Find where the given text appears and provide that cell's center as [x, y] coordinate. 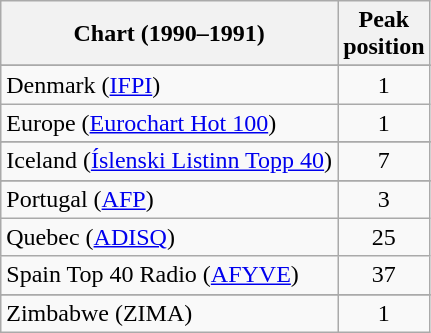
Europe (Eurochart Hot 100) [170, 123]
Iceland (Íslenski Listinn Topp 40) [170, 161]
25 [384, 237]
Chart (1990–1991) [170, 34]
3 [384, 199]
Quebec (ADISQ) [170, 237]
37 [384, 275]
Portugal (AFP) [170, 199]
Spain Top 40 Radio (AFYVE) [170, 275]
Peakposition [384, 34]
Denmark (IFPI) [170, 85]
Zimbabwe (ZIMA) [170, 313]
7 [384, 161]
